Search for the cell housing the specified text and yield its (x, y) center coordinate. 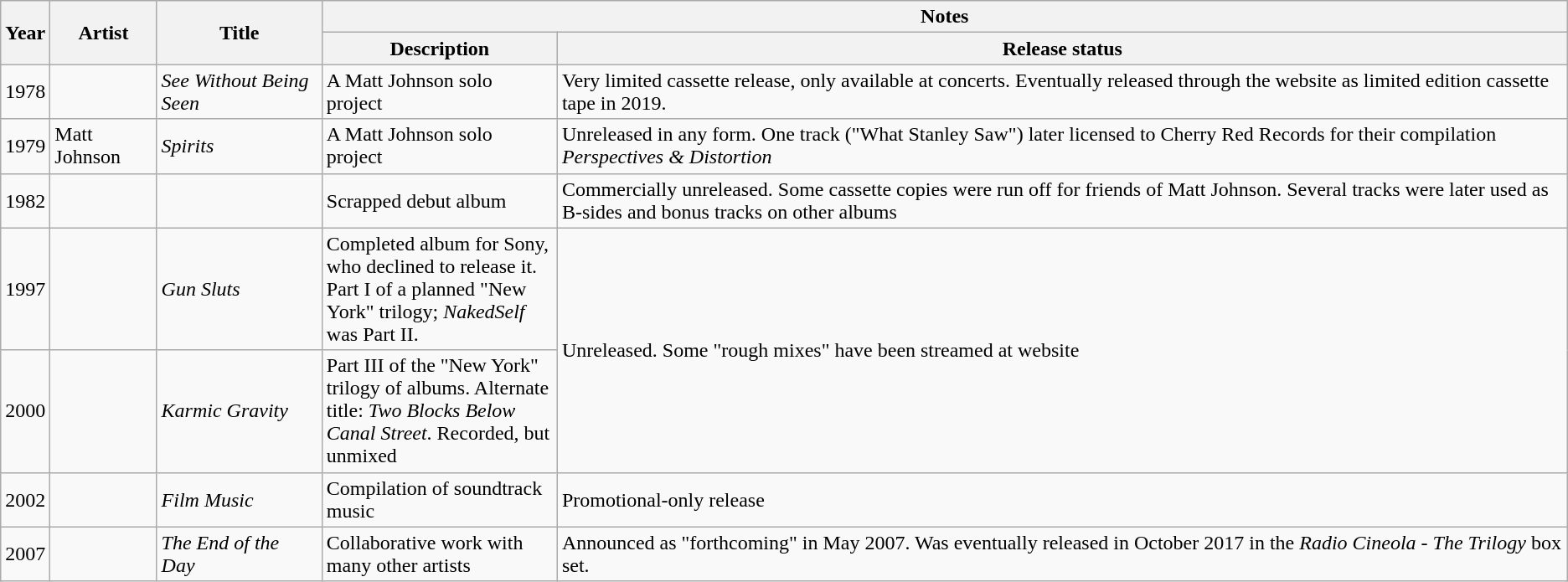
Compilation of soundtrack music (439, 499)
2007 (25, 554)
Description (439, 49)
The End of the Day (240, 554)
Title (240, 33)
Very limited cassette release, only available at concerts. Eventually released through the website as limited edition cassette tape in 2019. (1062, 92)
Notes (945, 17)
Collaborative work with many other artists (439, 554)
Artist (104, 33)
Unreleased in any form. One track ("What Stanley Saw") later licensed to Cherry Red Records for their compilation Perspectives & Distortion (1062, 146)
2002 (25, 499)
1997 (25, 289)
Unreleased. Some "rough mixes" have been streamed at website (1062, 350)
2000 (25, 411)
Announced as "forthcoming" in May 2007. Was eventually released in October 2017 in the Radio Cineola - The Trilogy box set. (1062, 554)
Spirits (240, 146)
1979 (25, 146)
Gun Sluts (240, 289)
See Without Being Seen (240, 92)
1978 (25, 92)
Film Music (240, 499)
Release status (1062, 49)
Scrapped debut album (439, 201)
1982 (25, 201)
Karmic Gravity (240, 411)
Completed album for Sony, who declined to release it. Part I of a planned "New York" trilogy; NakedSelf was Part II. (439, 289)
Year (25, 33)
Promotional-only release (1062, 499)
Matt Johnson (104, 146)
Part III of the "New York" trilogy of albums. Alternate title: Two Blocks Below Canal Street. Recorded, but unmixed (439, 411)
